Output the (x, y) coordinate of the center of the cell containing the given text.  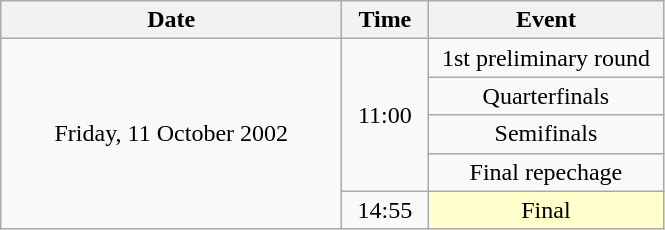
11:00 (385, 115)
Time (385, 20)
Final repechage (546, 172)
1st preliminary round (546, 58)
Date (172, 20)
Quarterfinals (546, 96)
Final (546, 210)
Friday, 11 October 2002 (172, 134)
14:55 (385, 210)
Event (546, 20)
Semifinals (546, 134)
